Provide the (X, Y) coordinate of the cell's center where the given text is located.  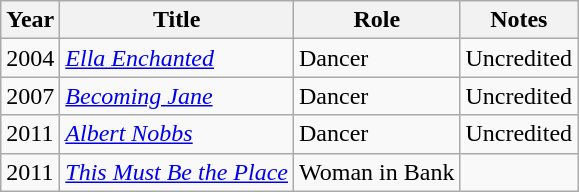
Role (377, 20)
Ella Enchanted (177, 58)
Woman in Bank (377, 172)
Becoming Jane (177, 96)
Title (177, 20)
Year (30, 20)
2007 (30, 96)
Albert Nobbs (177, 134)
This Must Be the Place (177, 172)
Notes (519, 20)
2004 (30, 58)
